Provide the (x, y) coordinate of the cell's center where the given text is located.  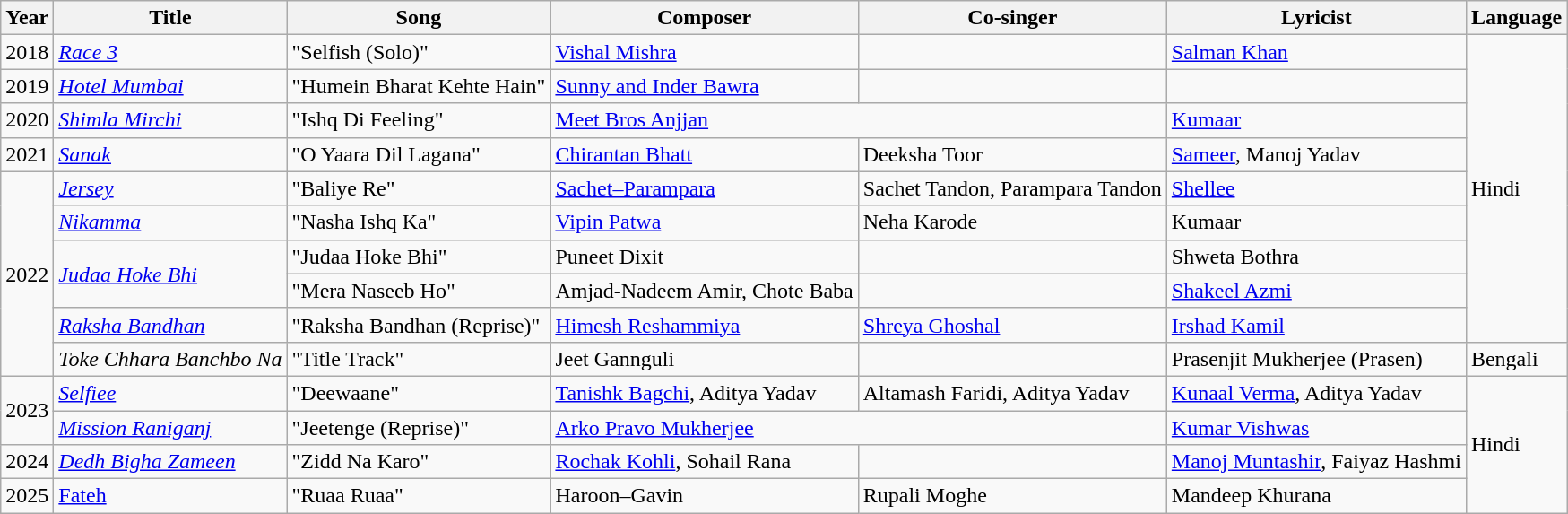
"Title Track" (419, 359)
Fateh (170, 496)
2021 (27, 154)
Shimla Mirchi (170, 120)
"Ruaa Ruaa" (419, 496)
"Selfish (Solo)" (419, 52)
Nikamma (170, 222)
Year (27, 18)
Rupali Moghe (1012, 496)
Shellee (1316, 188)
"Zidd Na Karo" (419, 462)
2023 (27, 410)
Haroon–Gavin (705, 496)
Deeksha Toor (1012, 154)
"Baliye Re" (419, 188)
Lyricist (1316, 18)
Salman Khan (1316, 52)
Judaa Hoke Bhi (170, 274)
Selfiee (170, 393)
2020 (27, 120)
Bengali (1516, 359)
Kunaal Verma, Aditya Yadav (1316, 393)
Mission Raniganj (170, 428)
Mandeep Khurana (1316, 496)
Neha Karode (1012, 222)
2019 (27, 86)
Title (170, 18)
"Mera Naseeb Ho" (419, 291)
Shweta Bothra (1316, 257)
Sunny and Inder Bawra (705, 86)
2025 (27, 496)
Puneet Dixit (705, 257)
Rochak Kohli, Sohail Rana (705, 462)
Jeet Gannguli (705, 359)
"Jeetenge (Reprise)" (419, 428)
Shreya Ghoshal (1012, 325)
"Humein Bharat Kehte Hain" (419, 86)
Vishal Mishra (705, 52)
2022 (27, 274)
"Deewaane" (419, 393)
Toke Chhara Banchbo Na (170, 359)
Prasenjit Mukherjee (Prasen) (1316, 359)
Jersey (170, 188)
"Ishq Di Feeling" (419, 120)
Manoj Muntashir, Faiyaz Hashmi (1316, 462)
Arko Pravo Mukherjee (859, 428)
Race 3 (170, 52)
Chirantan Bhatt (705, 154)
Song (419, 18)
Dedh Bigha Zameen (170, 462)
2018 (27, 52)
Tanishk Bagchi, Aditya Yadav (705, 393)
Language (1516, 18)
Sachet–Parampara (705, 188)
Amjad-Nadeem Amir, Chote Baba (705, 291)
"O Yaara Dil Lagana" (419, 154)
"Nasha Ishq Ka" (419, 222)
Meet Bros Anjjan (859, 120)
Sanak (170, 154)
Kumar Vishwas (1316, 428)
Composer (705, 18)
Sachet Tandon, Parampara Tandon (1012, 188)
Vipin Patwa (705, 222)
Himesh Reshammiya (705, 325)
Co-singer (1012, 18)
Sameer, Manoj Yadav (1316, 154)
Shakeel Azmi (1316, 291)
"Raksha Bandhan (Reprise)" (419, 325)
Raksha Bandhan (170, 325)
Irshad Kamil (1316, 325)
Hotel Mumbai (170, 86)
Altamash Faridi, Aditya Yadav (1012, 393)
2024 (27, 462)
"Judaa Hoke Bhi" (419, 257)
